Pinpoint the cell where the given text exists, returning its (X, Y) midpoint coordinate. 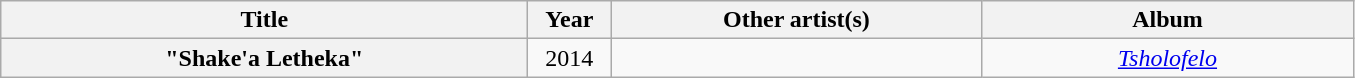
Other artist(s) (796, 20)
Year (570, 20)
"Shake'a Letheka" (264, 58)
Title (264, 20)
2014 (570, 58)
Tsholofelo (1168, 58)
Album (1168, 20)
